Determine the [x, y] coordinate at the center of the cell enclosing the given text.  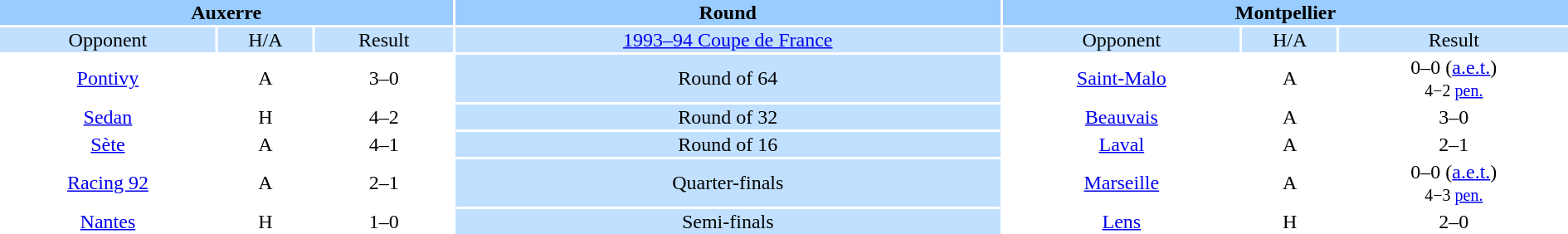
Nantes [108, 222]
Montpellier [1286, 12]
1–0 [384, 222]
Sète [108, 144]
Round of 64 [728, 78]
Pontivy [108, 78]
1993–94 Coupe de France [728, 40]
0–0 (a.e.t.) 4−2 pen. [1454, 78]
Beauvais [1122, 117]
Marseille [1122, 183]
Lens [1122, 222]
Semi-finals [728, 222]
4–1 [384, 144]
Auxerre [226, 12]
2–0 [1454, 222]
0–0 (a.e.t.) 4−3 pen. [1454, 183]
Sedan [108, 117]
Round of 16 [728, 144]
Racing 92 [108, 183]
Saint-Malo [1122, 78]
Quarter-finals [728, 183]
Laval [1122, 144]
Round [728, 12]
Round of 32 [728, 117]
4–2 [384, 117]
